Extract the [X, Y] coordinate from the center of the cell holding the provided text.  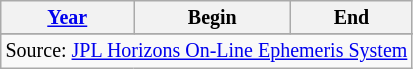
End [352, 18]
Source: JPL Horizons On-Line Ephemeris System [206, 52]
Year [68, 18]
Begin [212, 18]
